For the text-containing cell, return its midpoint in [x, y] coordinate format. 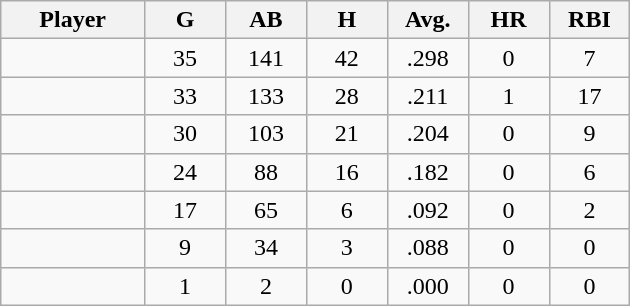
HR [508, 20]
.088 [428, 248]
21 [346, 134]
.298 [428, 58]
RBI [590, 20]
.092 [428, 210]
28 [346, 96]
AB [266, 20]
Avg. [428, 20]
3 [346, 248]
30 [186, 134]
H [346, 20]
24 [186, 172]
34 [266, 248]
7 [590, 58]
35 [186, 58]
16 [346, 172]
88 [266, 172]
133 [266, 96]
65 [266, 210]
141 [266, 58]
G [186, 20]
42 [346, 58]
.000 [428, 286]
103 [266, 134]
.182 [428, 172]
.211 [428, 96]
.204 [428, 134]
33 [186, 96]
Player [73, 20]
